Scan for the cell matching the given text and deliver its (x, y) coordinate at center. 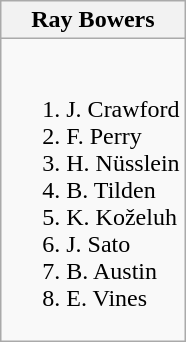
J. Crawford F. Perry H. Nüsslein B. Tilden K. Koželuh J. Sato B. Austin E. Vines (93, 190)
Ray Bowers (93, 20)
